Extract the [x, y] coordinate from the center of the cell holding the provided text.  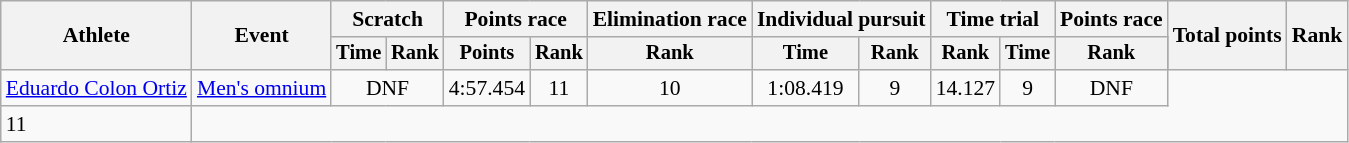
14.127 [966, 88]
Total points [1228, 36]
Scratch [387, 19]
Men's omnium [262, 88]
Event [262, 36]
10 [670, 88]
Eduardo Colon Ortiz [96, 88]
4:57.454 [487, 88]
Points [487, 54]
Athlete [96, 36]
Individual pursuit [842, 19]
1:08.419 [806, 88]
Elimination race [670, 19]
Time trial [993, 19]
